From the cell containing the given text, extract its center point as (X, Y) coordinate. 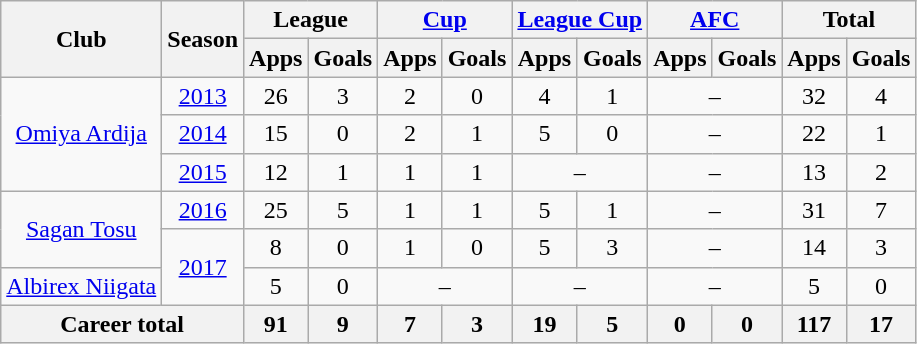
26 (276, 96)
2015 (203, 172)
12 (276, 172)
13 (814, 172)
15 (276, 134)
League (311, 20)
2013 (203, 96)
91 (276, 324)
Season (203, 39)
14 (814, 248)
2017 (203, 267)
Club (82, 39)
9 (343, 324)
2014 (203, 134)
League Cup (580, 20)
32 (814, 96)
Albirex Niigata (82, 286)
8 (276, 248)
Omiya Ardija (82, 134)
2016 (203, 210)
19 (544, 324)
AFC (715, 20)
31 (814, 210)
Cup (445, 20)
22 (814, 134)
Sagan Tosu (82, 229)
Career total (122, 324)
117 (814, 324)
25 (276, 210)
Total (849, 20)
17 (881, 324)
